Output the [x, y] coordinate of the center of the cell containing the given text.  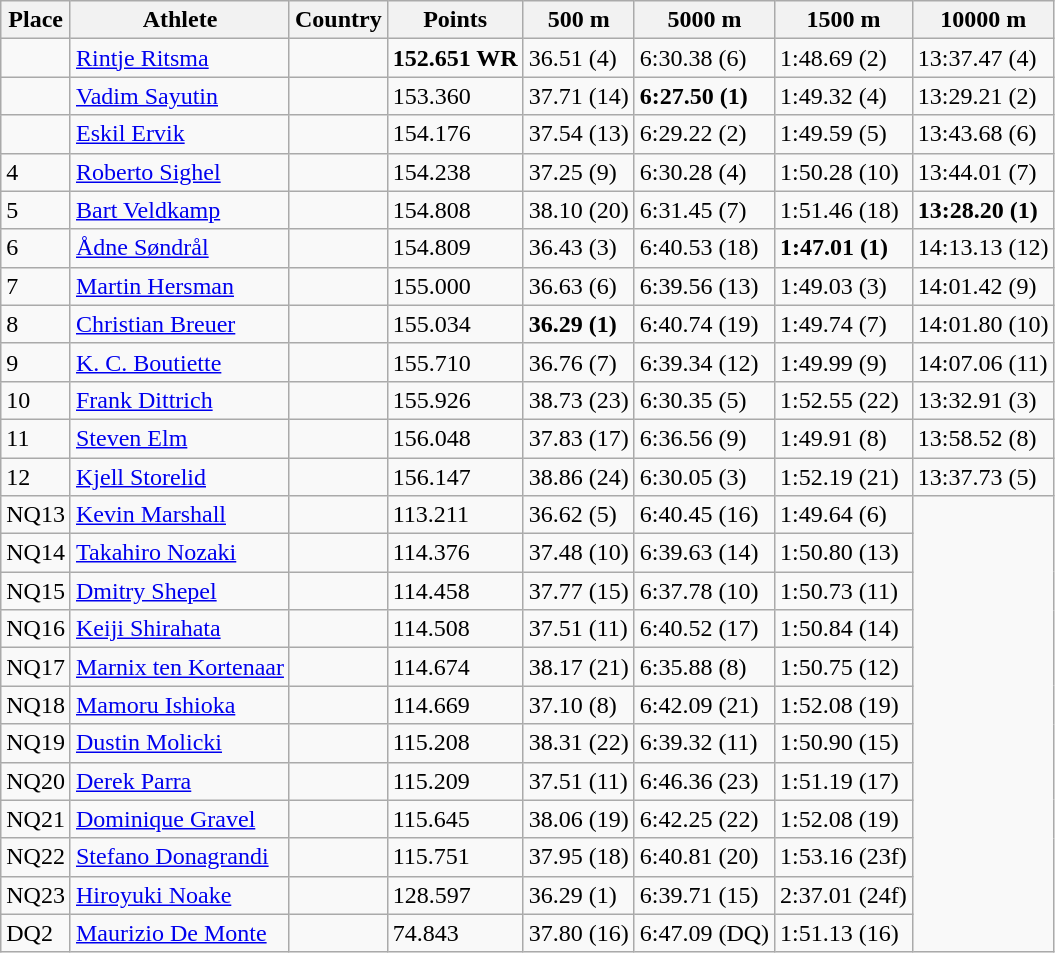
154.808 [455, 210]
6:39.56 (13) [704, 286]
38.06 (19) [578, 819]
152.651 WR [455, 58]
Rintje Ritsma [180, 58]
6:39.63 (14) [704, 553]
114.674 [455, 667]
1:49.03 (3) [844, 286]
1:52.55 (22) [844, 400]
6:39.32 (11) [704, 743]
74.843 [455, 933]
NQ15 [36, 591]
NQ18 [36, 705]
6:29.22 (2) [704, 134]
Bart Veldkamp [180, 210]
13:29.21 (2) [983, 96]
Mamoru Ishioka [180, 705]
NQ19 [36, 743]
Martin Hersman [180, 286]
6:39.34 (12) [704, 362]
Christian Breuer [180, 324]
Points [455, 20]
1:50.90 (15) [844, 743]
6:30.28 (4) [704, 172]
NQ22 [36, 857]
6:40.45 (16) [704, 515]
38.17 (21) [578, 667]
1:50.28 (10) [844, 172]
10000 m [983, 20]
1:49.64 (6) [844, 515]
1:51.19 (17) [844, 781]
36.43 (3) [578, 248]
115.209 [455, 781]
37.54 (13) [578, 134]
1:49.59 (5) [844, 134]
1:50.73 (11) [844, 591]
36.76 (7) [578, 362]
Roberto Sighel [180, 172]
6:39.71 (15) [704, 895]
154.176 [455, 134]
6:35.88 (8) [704, 667]
115.208 [455, 743]
155.710 [455, 362]
1:50.84 (14) [844, 629]
8 [36, 324]
2:37.01 (24f) [844, 895]
14:01.42 (9) [983, 286]
Hiroyuki Noake [180, 895]
114.508 [455, 629]
Country [338, 20]
1:49.32 (4) [844, 96]
Dustin Molicki [180, 743]
14:07.06 (11) [983, 362]
Ådne Søndrål [180, 248]
38.86 (24) [578, 477]
Frank Dittrich [180, 400]
37.10 (8) [578, 705]
38.10 (20) [578, 210]
13:37.47 (4) [983, 58]
37.25 (9) [578, 172]
13:37.73 (5) [983, 477]
12 [36, 477]
Derek Parra [180, 781]
6:27.50 (1) [704, 96]
36.63 (6) [578, 286]
6:40.53 (18) [704, 248]
154.238 [455, 172]
1:51.13 (16) [844, 933]
Place [36, 20]
NQ16 [36, 629]
Steven Elm [180, 438]
Dmitry Shepel [180, 591]
115.751 [455, 857]
1:53.16 (23f) [844, 857]
37.83 (17) [578, 438]
13:28.20 (1) [983, 210]
6:36.56 (9) [704, 438]
155.034 [455, 324]
1:51.46 (18) [844, 210]
155.926 [455, 400]
5000 m [704, 20]
NQ20 [36, 781]
Maurizio De Monte [180, 933]
13:32.91 (3) [983, 400]
128.597 [455, 895]
1:50.75 (12) [844, 667]
4 [36, 172]
37.48 (10) [578, 553]
38.73 (23) [578, 400]
K. C. Boutiette [180, 362]
37.80 (16) [578, 933]
6:40.74 (19) [704, 324]
6:42.09 (21) [704, 705]
13:44.01 (7) [983, 172]
13:43.68 (6) [983, 134]
1:49.91 (8) [844, 438]
DQ2 [36, 933]
1:48.69 (2) [844, 58]
36.51 (4) [578, 58]
153.360 [455, 96]
NQ21 [36, 819]
Kevin Marshall [180, 515]
Dominique Gravel [180, 819]
9 [36, 362]
Kjell Storelid [180, 477]
11 [36, 438]
36.62 (5) [578, 515]
1:52.19 (21) [844, 477]
NQ17 [36, 667]
6:31.45 (7) [704, 210]
6:47.09 (DQ) [704, 933]
6:46.36 (23) [704, 781]
Vadim Sayutin [180, 96]
155.000 [455, 286]
5 [36, 210]
NQ13 [36, 515]
156.048 [455, 438]
6:30.05 (3) [704, 477]
156.147 [455, 477]
6:30.35 (5) [704, 400]
Keiji Shirahata [180, 629]
14:13.13 (12) [983, 248]
114.669 [455, 705]
6:37.78 (10) [704, 591]
1:50.80 (13) [844, 553]
38.31 (22) [578, 743]
37.71 (14) [578, 96]
6:30.38 (6) [704, 58]
6 [36, 248]
154.809 [455, 248]
Takahiro Nozaki [180, 553]
1:47.01 (1) [844, 248]
1:49.99 (9) [844, 362]
114.458 [455, 591]
NQ14 [36, 553]
114.376 [455, 553]
Eskil Ervik [180, 134]
6:40.52 (17) [704, 629]
37.95 (18) [578, 857]
Stefano Donagrandi [180, 857]
115.645 [455, 819]
37.77 (15) [578, 591]
500 m [578, 20]
13:58.52 (8) [983, 438]
113.211 [455, 515]
Athlete [180, 20]
14:01.80 (10) [983, 324]
NQ23 [36, 895]
10 [36, 400]
Marnix ten Kortenaar [180, 667]
6:40.81 (20) [704, 857]
1:49.74 (7) [844, 324]
1500 m [844, 20]
7 [36, 286]
6:42.25 (22) [704, 819]
